Extract the (x, y) coordinate from the center of the cell holding the provided text.  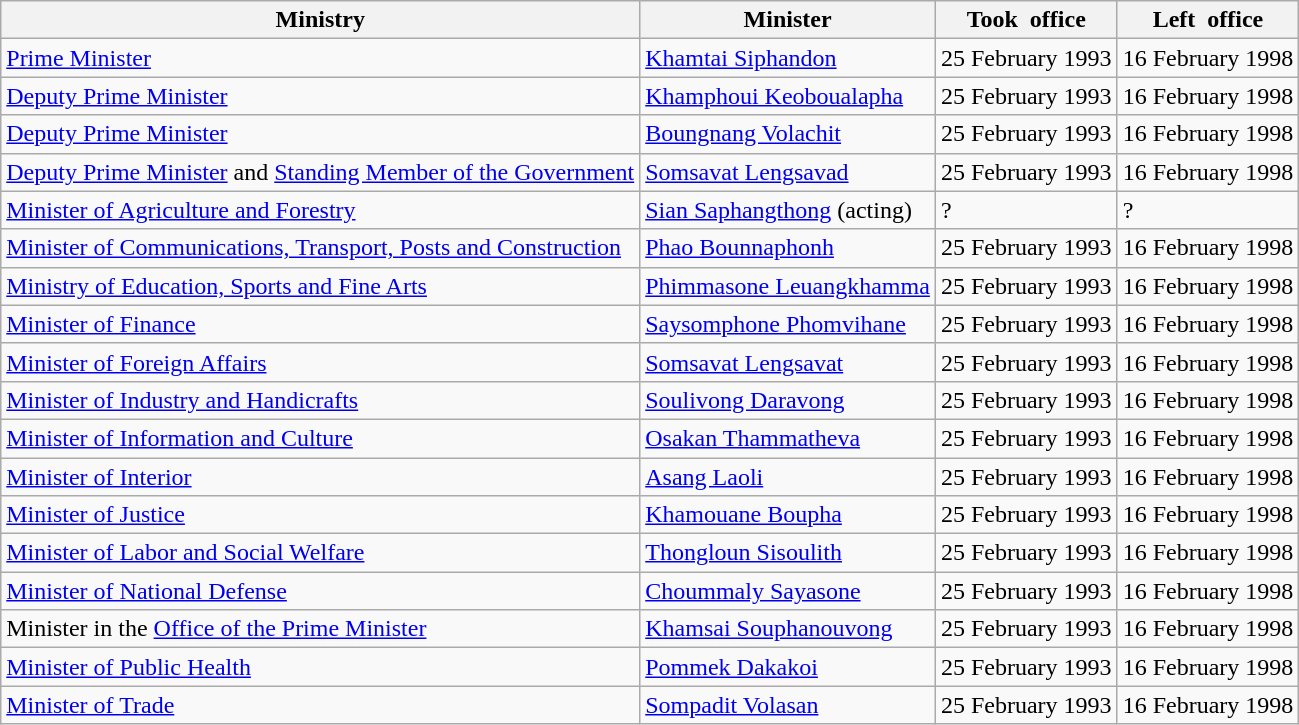
Minister in the Office of the Prime Minister (320, 629)
Deputy Prime Minister and Standing Member of the Government (320, 172)
Phimmasone Leuangkhamma (788, 286)
Minister of Interior (320, 477)
Pommek Dakakoi (788, 667)
Minister of Labor and Social Welfare (320, 553)
Ministry of Education, Sports and Fine Arts (320, 286)
Minister of National Defense (320, 591)
Boungnang Volachit (788, 134)
Soulivong Daravong (788, 400)
Asang Laoli (788, 477)
Sompadit Volasan (788, 705)
Khamouane Boupha (788, 515)
Khamphoui Keoboualapha (788, 96)
Osakan Thammatheva (788, 438)
Minister of Foreign Affairs (320, 362)
Somsavat Lengsavat (788, 362)
Minister of Communications, Transport, Posts and Construction (320, 248)
Took office (1026, 20)
Minister of Information and Culture (320, 438)
Somsavat Lengsavad (788, 172)
Minister of Justice (320, 515)
Minister of Finance (320, 324)
Minister of Trade (320, 705)
Left office (1208, 20)
Minister of Agriculture and Forestry (320, 210)
Prime Minister (320, 58)
Sian Saphangthong (acting) (788, 210)
Minister (788, 20)
Saysomphone Phomvihane (788, 324)
Phao Bounnaphonh (788, 248)
Khamtai Siphandon (788, 58)
Thongloun Sisoulith (788, 553)
Ministry (320, 20)
Choummaly Sayasone (788, 591)
Minister of Industry and Handicrafts (320, 400)
Khamsai Souphanouvong (788, 629)
Minister of Public Health (320, 667)
